From the cell containing the given text, extract its center point as (x, y) coordinate. 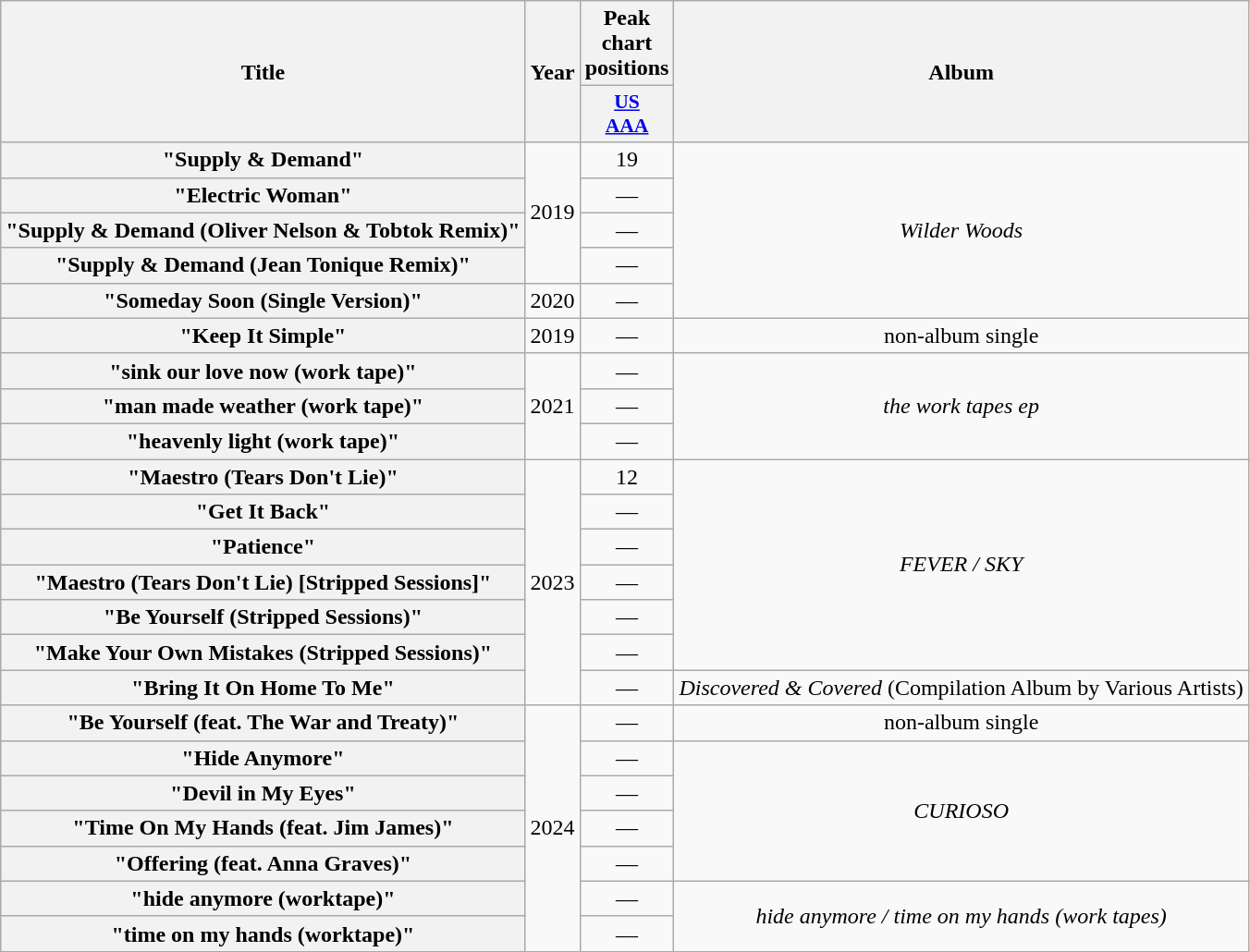
Title (263, 72)
"Patience" (263, 547)
Wilder Woods (962, 230)
"Supply & Demand" (263, 160)
2020 (553, 300)
"sink our love now (work tape)" (263, 371)
"Hide Anymore" (263, 758)
"Get It Back" (263, 512)
Album (962, 72)
"hide anymore (worktape)" (263, 898)
"Supply & Demand (Jean Tonique Remix)" (263, 265)
2023 (553, 581)
2024 (553, 828)
FEVER / SKY (962, 564)
"Offering (feat. Anna Graves)" (263, 863)
"Maestro (Tears Don't Lie) [Stripped Sessions]" (263, 582)
Peak chart positions (627, 43)
hide anymore / time on my hands (work tapes) (962, 916)
CURIOSO (962, 811)
USAAA (627, 115)
"Electric Woman" (263, 195)
"Maestro (Tears Don't Lie)" (263, 476)
the work tapes ep (962, 406)
"Keep It Simple" (263, 336)
"time on my hands (worktape)" (263, 934)
"Be Yourself (Stripped Sessions)" (263, 617)
Year (553, 72)
2021 (553, 406)
"Make Your Own Mistakes (Stripped Sessions)" (263, 653)
"Supply & Demand (Oliver Nelson & Tobtok Remix)" (263, 230)
"Someday Soon (Single Version)" (263, 300)
"Bring It On Home To Me" (263, 688)
Discovered & Covered (Compilation Album by Various Artists) (962, 688)
"heavenly light (work tape)" (263, 441)
"Devil in My Eyes" (263, 793)
19 (627, 160)
12 (627, 476)
"Time On My Hands (feat. Jim James)" (263, 828)
"Be Yourself (feat. The War and Treaty)" (263, 723)
"man made weather (work tape)" (263, 406)
